Search for the cell housing the specified text and yield its [x, y] center coordinate. 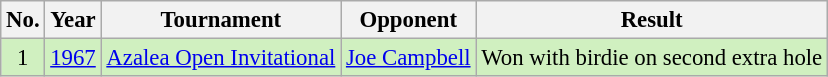
Result [652, 20]
Year [73, 20]
Won with birdie on second extra hole [652, 58]
No. [23, 20]
Opponent [408, 20]
1 [23, 58]
Joe Campbell [408, 58]
Azalea Open Invitational [221, 58]
Tournament [221, 20]
1967 [73, 58]
